Find where the given text appears and provide that cell's center as (X, Y) coordinate. 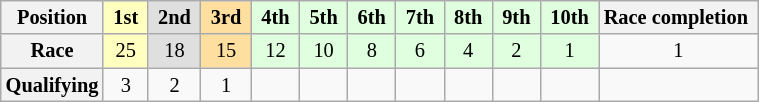
1st (126, 17)
8th (468, 17)
Qualifying (52, 85)
7th (420, 17)
25 (126, 51)
3rd (226, 17)
Position (52, 17)
15 (226, 51)
18 (174, 51)
5th (323, 17)
12 (275, 51)
4th (275, 17)
4 (468, 51)
8 (372, 51)
Race (52, 51)
Race completion (678, 17)
9th (516, 17)
3 (126, 85)
6 (420, 51)
10 (323, 51)
2nd (174, 17)
6th (372, 17)
10th (569, 17)
